Find where the given text appears and provide that cell's center as (X, Y) coordinate. 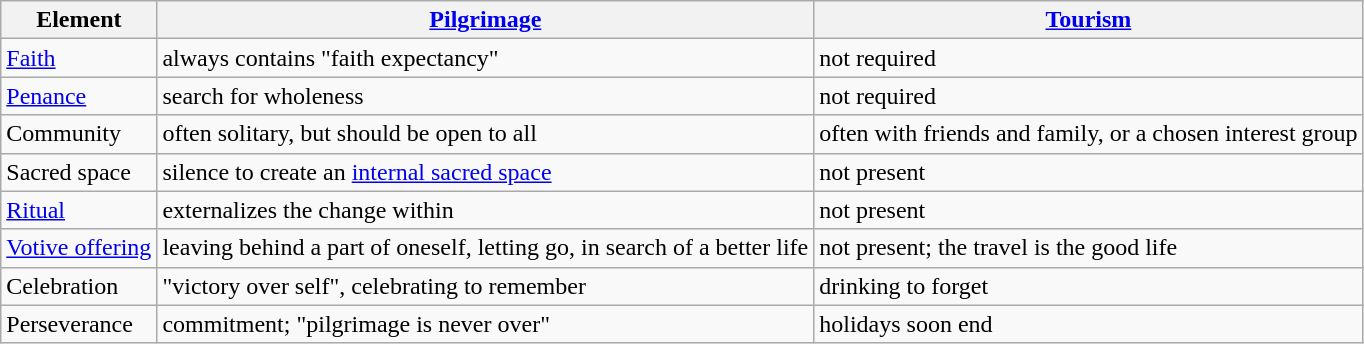
Faith (79, 58)
Ritual (79, 210)
search for wholeness (486, 96)
externalizes the change within (486, 210)
Perseverance (79, 324)
holidays soon end (1088, 324)
"victory over self", celebrating to remember (486, 286)
Sacred space (79, 172)
commitment; "pilgrimage is never over" (486, 324)
often with friends and family, or a chosen interest group (1088, 134)
Celebration (79, 286)
drinking to forget (1088, 286)
often solitary, but should be open to all (486, 134)
Penance (79, 96)
silence to create an internal sacred space (486, 172)
leaving behind a part of oneself, letting go, in search of a better life (486, 248)
Community (79, 134)
always contains "faith expectancy" (486, 58)
Pilgrimage (486, 20)
Votive offering (79, 248)
Tourism (1088, 20)
Element (79, 20)
not present; the travel is the good life (1088, 248)
